Determine the (x, y) coordinate at the center of the cell enclosing the given text.  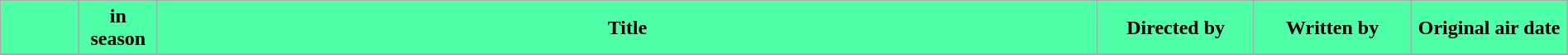
Original air date (1489, 28)
Title (627, 28)
in season (117, 28)
Directed by (1176, 28)
Written by (1331, 28)
